Determine the (x, y) coordinate at the center of the cell enclosing the given text.  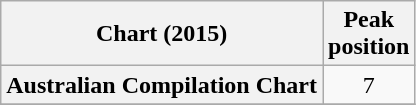
7 (368, 85)
Chart (2015) (162, 34)
Australian Compilation Chart (162, 85)
Peakposition (368, 34)
